Provide the (x, y) coordinate of the cell's center where the given text is located.  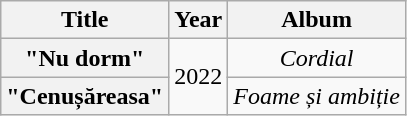
Foame și ambiție (317, 96)
Title (85, 20)
"Nu dorm" (85, 58)
"Cenușăreasa" (85, 96)
Album (317, 20)
Cordial (317, 58)
2022 (198, 77)
Year (198, 20)
